Extract the (X, Y) coordinate from the center of the cell holding the provided text.  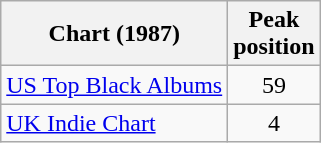
Peakposition (274, 34)
US Top Black Albums (114, 85)
UK Indie Chart (114, 123)
4 (274, 123)
Chart (1987) (114, 34)
59 (274, 85)
